Determine the (x, y) coordinate at the center of the cell enclosing the given text.  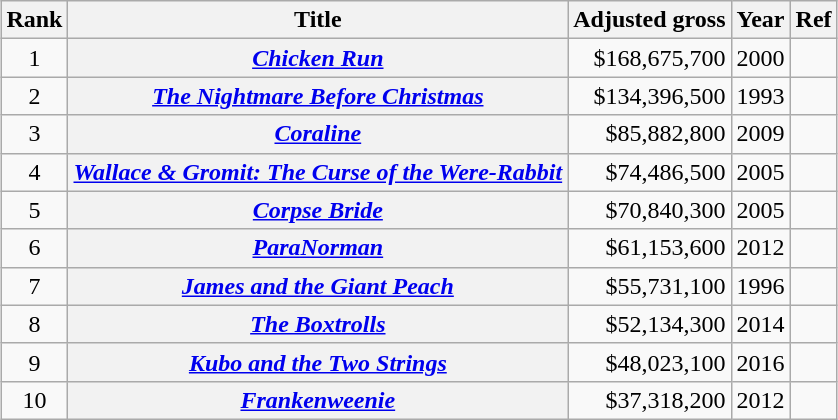
Frankenweenie (318, 400)
The Nightmare Before Christmas (318, 96)
10 (34, 400)
The Boxtrolls (318, 324)
Wallace & Gromit: The Curse of the Were-Rabbit (318, 172)
4 (34, 172)
2000 (760, 58)
7 (34, 286)
$61,153,600 (650, 248)
$70,840,300 (650, 210)
Corpse Bride (318, 210)
2016 (760, 362)
Title (318, 20)
1 (34, 58)
$134,396,500 (650, 96)
$168,675,700 (650, 58)
ParaNorman (318, 248)
$37,318,200 (650, 400)
5 (34, 210)
1996 (760, 286)
3 (34, 134)
2014 (760, 324)
Adjusted gross (650, 20)
$55,731,100 (650, 286)
6 (34, 248)
Kubo and the Two Strings (318, 362)
James and the Giant Peach (318, 286)
9 (34, 362)
Rank (34, 20)
8 (34, 324)
1993 (760, 96)
2 (34, 96)
Ref (814, 20)
Year (760, 20)
$74,486,500 (650, 172)
Chicken Run (318, 58)
$52,134,300 (650, 324)
2009 (760, 134)
$85,882,800 (650, 134)
Coraline (318, 134)
$48,023,100 (650, 362)
